Extract the (X, Y) coordinate from the center of the cell holding the provided text.  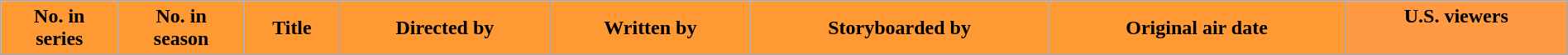
Title (291, 28)
No. inseason (182, 28)
Storyboarded by (900, 28)
No. inseries (60, 28)
Written by (650, 28)
Original air date (1197, 28)
U.S. viewers (1456, 28)
Directed by (445, 28)
